Scan for the cell matching the given text and deliver its (X, Y) coordinate at center. 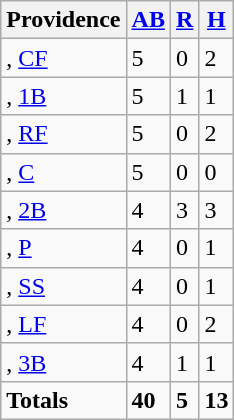
, 1B (64, 96)
, P (64, 248)
, C (64, 172)
AB (148, 20)
H (216, 20)
Totals (64, 400)
R (184, 20)
, 2B (64, 210)
, LF (64, 324)
40 (148, 400)
13 (216, 400)
, 3B (64, 362)
, RF (64, 134)
, CF (64, 58)
Providence (64, 20)
, SS (64, 286)
